For the text-containing cell, return its midpoint in [x, y] coordinate format. 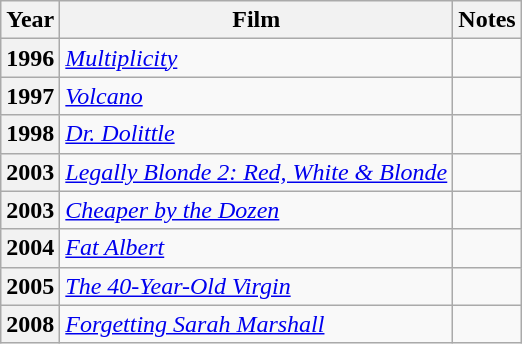
Film [256, 20]
The 40-Year-Old Virgin [256, 286]
2004 [30, 248]
Volcano [256, 96]
Multiplicity [256, 58]
1998 [30, 134]
2008 [30, 324]
Forgetting Sarah Marshall [256, 324]
Legally Blonde 2: Red, White & Blonde [256, 172]
Year [30, 20]
1996 [30, 58]
2005 [30, 286]
Cheaper by the Dozen [256, 210]
Fat Albert [256, 248]
1997 [30, 96]
Dr. Dolittle [256, 134]
Notes [487, 20]
